Determine the (x, y) coordinate at the center of the cell enclosing the given text.  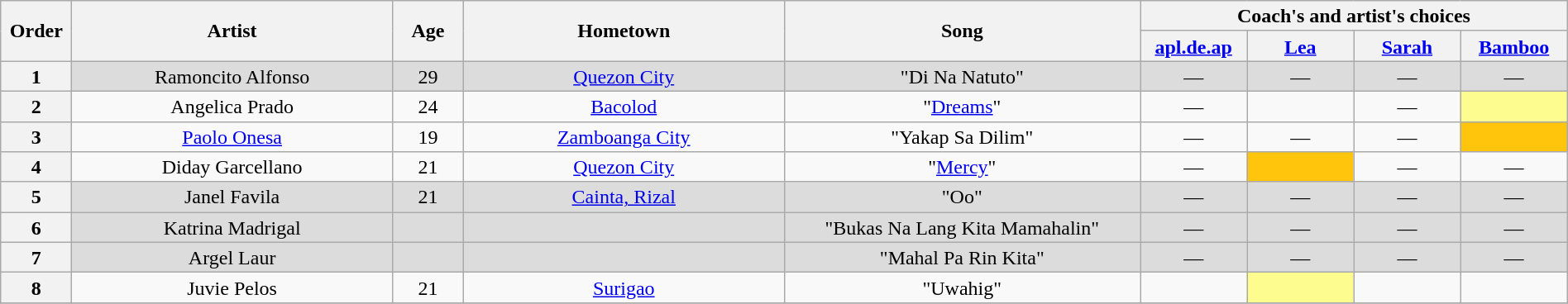
Angelica Prado (232, 106)
Juvie Pelos (232, 287)
4 (36, 167)
Surigao (624, 287)
Paolo Onesa (232, 137)
Janel Favila (232, 197)
Cainta, Rizal (624, 197)
Argel Laur (232, 258)
Song (963, 31)
5 (36, 197)
"Uwahig" (963, 287)
Diday Garcellano (232, 167)
7 (36, 258)
"Bukas Na Lang Kita Mamahalin" (963, 228)
19 (428, 137)
6 (36, 228)
Bamboo (1513, 46)
Coach's and artist's choices (1355, 17)
8 (36, 287)
Age (428, 31)
2 (36, 106)
"Oo" (963, 197)
Bacolod (624, 106)
apl.de.ap (1194, 46)
24 (428, 106)
29 (428, 76)
Hometown (624, 31)
Artist (232, 31)
"Mercy" (963, 167)
3 (36, 137)
1 (36, 76)
Sarah (1408, 46)
Order (36, 31)
"Yakap Sa Dilim" (963, 137)
Katrina Madrigal (232, 228)
"Dreams" (963, 106)
Zamboanga City (624, 137)
Ramoncito Alfonso (232, 76)
Lea (1300, 46)
"Mahal Pa Rin Kita" (963, 258)
"Di Na Natuto" (963, 76)
